Find where the given text appears and provide that cell's center as (x, y) coordinate. 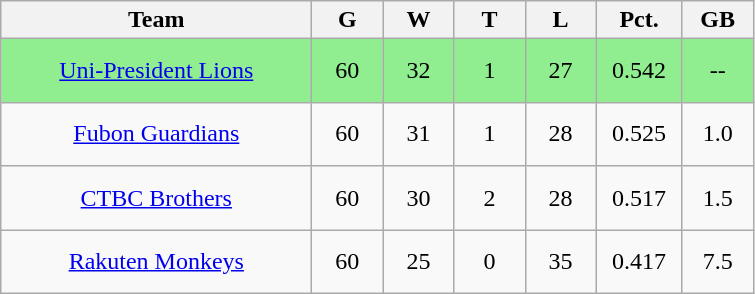
0.517 (639, 198)
32 (418, 71)
Pct. (639, 20)
31 (418, 134)
1.5 (718, 198)
0 (490, 262)
Rakuten Monkeys (156, 262)
G (348, 20)
0.417 (639, 262)
35 (560, 262)
T (490, 20)
Team (156, 20)
CTBC Brothers (156, 198)
W (418, 20)
7.5 (718, 262)
30 (418, 198)
2 (490, 198)
27 (560, 71)
1.0 (718, 134)
L (560, 20)
0.542 (639, 71)
Fubon Guardians (156, 134)
25 (418, 262)
GB (718, 20)
Uni-President Lions (156, 71)
-- (718, 71)
0.525 (639, 134)
